Detect which cell encompasses the target text, then output its [X, Y] center coordinate. 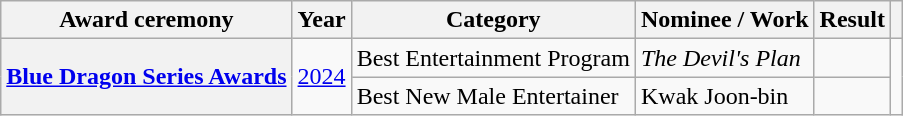
Award ceremony [146, 20]
Best New Male Entertainer [493, 96]
Category [493, 20]
2024 [322, 77]
Blue Dragon Series Awards [146, 77]
Year [322, 20]
Nominee / Work [724, 20]
Best Entertainment Program [493, 58]
The Devil's Plan [724, 58]
Kwak Joon-bin [724, 96]
Result [852, 20]
